Scan for the cell matching the given text and deliver its [X, Y] coordinate at center. 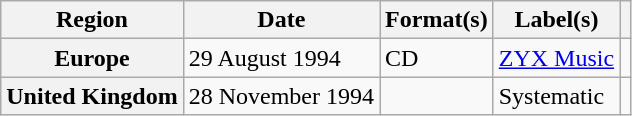
Format(s) [437, 20]
Date [281, 20]
Europe [92, 58]
Label(s) [556, 20]
United Kingdom [92, 96]
CD [437, 58]
29 August 1994 [281, 58]
Systematic [556, 96]
28 November 1994 [281, 96]
Region [92, 20]
ZYX Music [556, 58]
